Search for the cell housing the specified text and yield its [x, y] center coordinate. 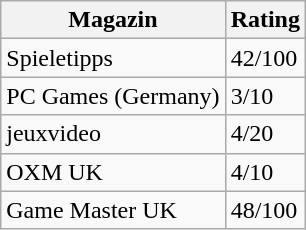
Game Master UK [113, 210]
48/100 [265, 210]
Magazin [113, 20]
Spieletipps [113, 58]
jeuxvideo [113, 134]
4/10 [265, 172]
PC Games (Germany) [113, 96]
3/10 [265, 96]
Rating [265, 20]
42/100 [265, 58]
OXM UK [113, 172]
4/20 [265, 134]
